Determine the (x, y) coordinate at the center of the cell enclosing the given text.  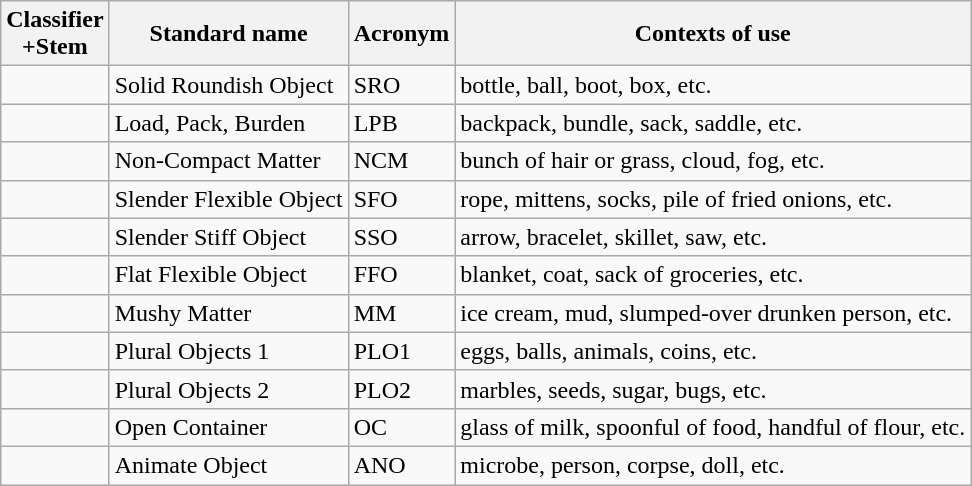
Solid Roundish Object (228, 85)
PLO1 (402, 351)
Standard name (228, 34)
Animate Object (228, 465)
Flat Flexible Object (228, 275)
ANO (402, 465)
Non-Compact Matter (228, 161)
Mushy Matter (228, 313)
rope, mittens, socks, pile of fried onions, etc. (713, 199)
MM (402, 313)
SSO (402, 237)
bottle, ball, boot, box, etc. (713, 85)
blanket, coat, sack of groceries, etc. (713, 275)
Slender Flexible Object (228, 199)
PLO2 (402, 389)
OC (402, 427)
glass of milk, spoonful of food, handful of flour, etc. (713, 427)
Classifier+Stem (55, 34)
eggs, balls, animals, coins, etc. (713, 351)
marbles, seeds, sugar, bugs, etc. (713, 389)
LPB (402, 123)
Load, Pack, Burden (228, 123)
Slender Stiff Object (228, 237)
microbe, person, corpse, doll, etc. (713, 465)
bunch of hair or grass, cloud, fog, etc. (713, 161)
Plural Objects 2 (228, 389)
arrow, bracelet, skillet, saw, etc. (713, 237)
Acronym (402, 34)
SRO (402, 85)
backpack, bundle, sack, saddle, etc. (713, 123)
Plural Objects 1 (228, 351)
SFO (402, 199)
Contexts of use (713, 34)
Open Container (228, 427)
FFO (402, 275)
NCM (402, 161)
ice cream, mud, slumped-over drunken person, etc. (713, 313)
